Identify which cell holds the provided text, then report its (X, Y) central coordinate. 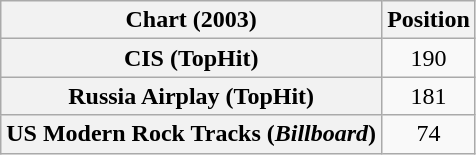
181 (429, 96)
Russia Airplay (TopHit) (192, 96)
74 (429, 134)
190 (429, 58)
US Modern Rock Tracks (Billboard) (192, 134)
CIS (TopHit) (192, 58)
Chart (2003) (192, 20)
Position (429, 20)
